Return (x, y) of the center of cell containing provided text 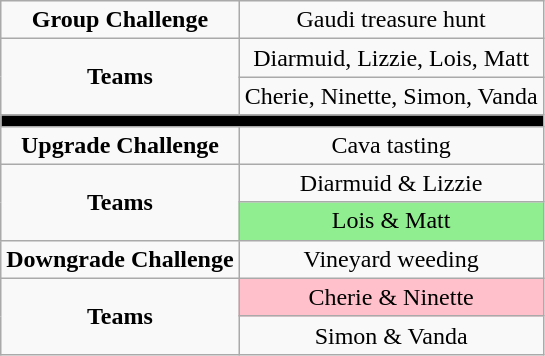
Diarmuid & Lizzie (391, 183)
Upgrade Challenge (120, 145)
Cava tasting (391, 145)
Gaudi treasure hunt (391, 20)
Cherie, Ninette, Simon, Vanda (391, 96)
Group Challenge (120, 20)
Lois & Matt (391, 221)
Simon & Vanda (391, 335)
Cherie & Ninette (391, 297)
Diarmuid, Lizzie, Lois, Matt (391, 58)
Vineyard weeding (391, 259)
Downgrade Challenge (120, 259)
